Search for the cell housing the specified text and yield its (X, Y) center coordinate. 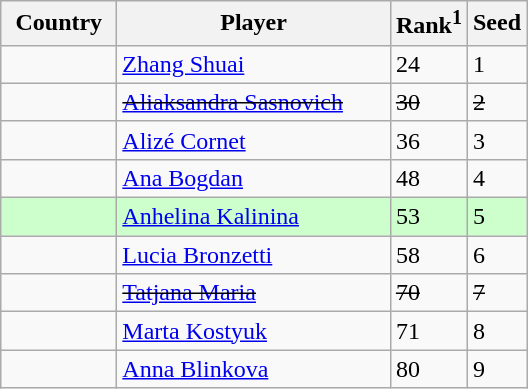
Anna Blinkova (254, 369)
30 (428, 102)
Player (254, 24)
48 (428, 178)
6 (496, 255)
8 (496, 331)
71 (428, 331)
24 (428, 64)
Lucia Bronzetti (254, 255)
70 (428, 293)
80 (428, 369)
4 (496, 178)
Rank1 (428, 24)
Zhang Shuai (254, 64)
9 (496, 369)
Alizé Cornet (254, 140)
58 (428, 255)
Seed (496, 24)
Anhelina Kalinina (254, 217)
Marta Kostyuk (254, 331)
36 (428, 140)
Tatjana Maria (254, 293)
5 (496, 217)
Aliaksandra Sasnovich (254, 102)
1 (496, 64)
Country (59, 24)
3 (496, 140)
2 (496, 102)
Ana Bogdan (254, 178)
53 (428, 217)
7 (496, 293)
